Identify which cell holds the provided text, then report its [x, y] central coordinate. 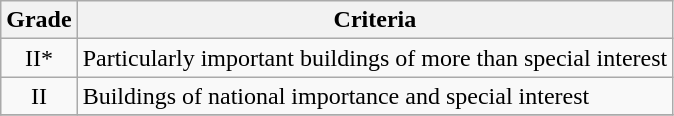
II* [39, 58]
Criteria [375, 20]
Buildings of national importance and special interest [375, 96]
Grade [39, 20]
Particularly important buildings of more than special interest [375, 58]
II [39, 96]
